Extract the [X, Y] coordinate from the center of the cell holding the provided text.  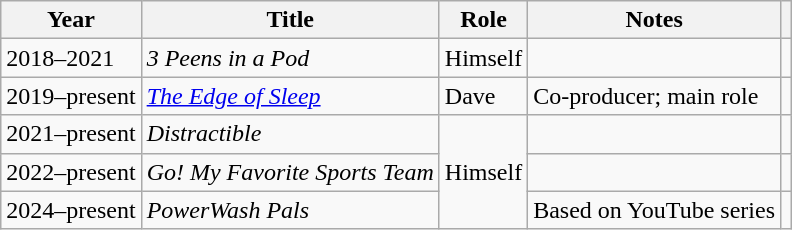
PowerWash Pals [290, 210]
Based on YouTube series [654, 210]
Co-producer; main role [654, 96]
2018–2021 [71, 58]
Dave [483, 96]
Role [483, 20]
3 Peens in a Pod [290, 58]
Notes [654, 20]
2021–present [71, 134]
Distractible [290, 134]
Go! My Favorite Sports Team [290, 172]
2019–present [71, 96]
2022–present [71, 172]
Title [290, 20]
The Edge of Sleep [290, 96]
Year [71, 20]
2024–present [71, 210]
